Capture the cell that displays the provided text and extract its (X, Y) central coordinate. 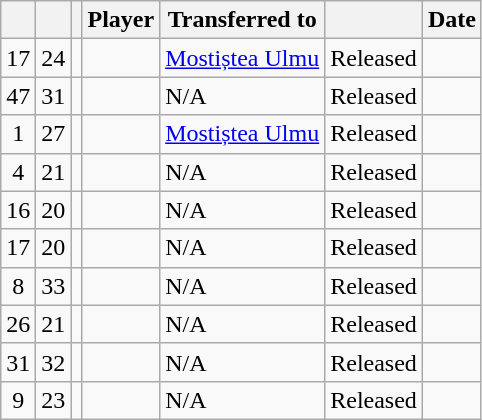
27 (54, 134)
26 (18, 324)
4 (18, 172)
16 (18, 210)
47 (18, 96)
1 (18, 134)
Transferred to (242, 20)
24 (54, 58)
Date (452, 20)
9 (18, 400)
32 (54, 362)
8 (18, 286)
Player (121, 20)
33 (54, 286)
23 (54, 400)
